Find where the given text appears and provide that cell's center as [x, y] coordinate. 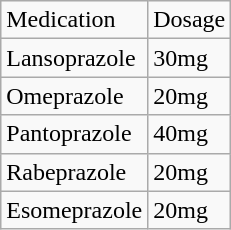
Pantoprazole [74, 134]
Rabeprazole [74, 172]
Omeprazole [74, 96]
30mg [190, 58]
Medication [74, 20]
40mg [190, 134]
Dosage [190, 20]
Esomeprazole [74, 210]
Lansoprazole [74, 58]
